Search for the cell housing the specified text and yield its (X, Y) center coordinate. 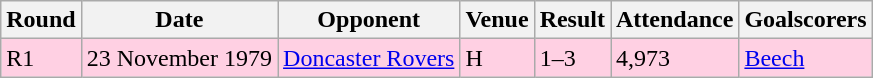
4,973 (674, 58)
Beech (806, 58)
H (497, 58)
Goalscorers (806, 20)
1–3 (572, 58)
Doncaster Rovers (369, 58)
Venue (497, 20)
Attendance (674, 20)
Opponent (369, 20)
R1 (41, 58)
23 November 1979 (179, 58)
Round (41, 20)
Result (572, 20)
Date (179, 20)
